Extract the [x, y] coordinate from the center of the cell holding the provided text.  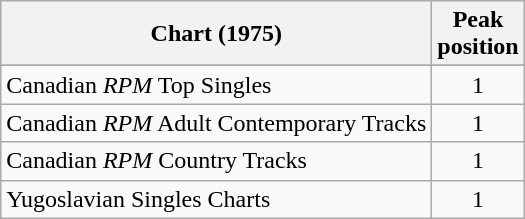
Canadian RPM Country Tracks [216, 161]
Yugoslavian Singles Charts [216, 199]
Chart (1975) [216, 34]
Peakposition [478, 34]
Canadian RPM Top Singles [216, 85]
Canadian RPM Adult Contemporary Tracks [216, 123]
